Find where the given text appears and provide that cell's center as (x, y) coordinate. 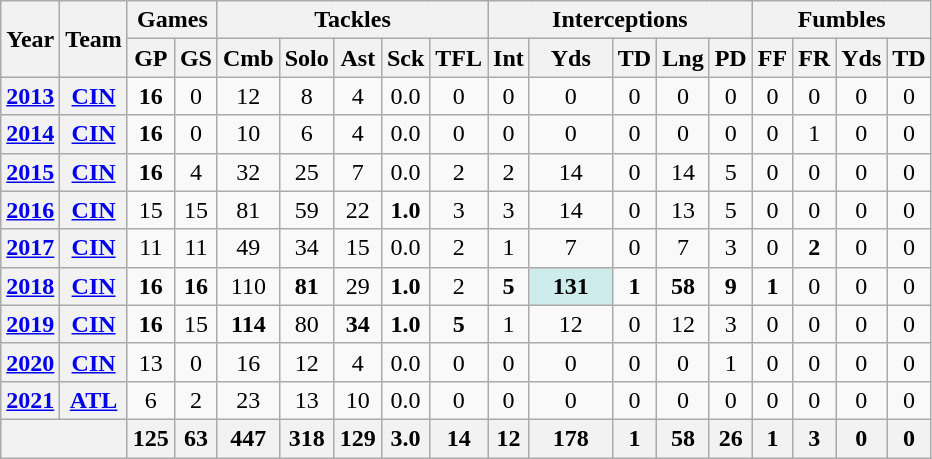
Games (172, 20)
178 (570, 438)
3.0 (405, 438)
114 (248, 324)
2018 (30, 286)
Sck (405, 58)
PD (730, 58)
ATL (94, 400)
32 (248, 172)
FF (772, 58)
FR (814, 58)
2017 (30, 248)
59 (306, 210)
26 (730, 438)
49 (248, 248)
25 (306, 172)
63 (196, 438)
Cmb (248, 58)
23 (248, 400)
GP (150, 58)
2019 (30, 324)
318 (306, 438)
29 (358, 286)
131 (570, 286)
2016 (30, 210)
Tackles (352, 20)
125 (150, 438)
22 (358, 210)
Fumbles (842, 20)
80 (306, 324)
8 (306, 96)
Lng (683, 58)
GS (196, 58)
110 (248, 286)
Team (94, 39)
TFL (459, 58)
447 (248, 438)
9 (730, 286)
129 (358, 438)
2014 (30, 134)
2015 (30, 172)
Solo (306, 58)
2021 (30, 400)
2013 (30, 96)
Int (509, 58)
Ast (358, 58)
2020 (30, 362)
Interceptions (620, 20)
Year (30, 39)
